For the text-containing cell, return its midpoint in (x, y) coordinate format. 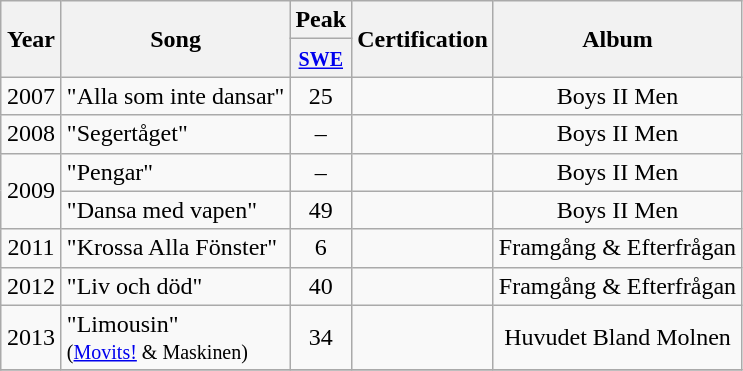
SWE (321, 58)
"Dansa med vapen" (176, 210)
"Alla som inte dansar" (176, 96)
Song (176, 39)
Peak (321, 20)
Certification (423, 39)
"Limousin" (Movits! & Maskinen) (176, 338)
Huvudet Bland Molnen (617, 338)
2007 (32, 96)
"Pengar" (176, 172)
2008 (32, 134)
"Liv och död" (176, 286)
49 (321, 210)
2013 (32, 338)
"Krossa Alla Fönster" (176, 248)
"Segertåget" (176, 134)
Year (32, 39)
2011 (32, 248)
34 (321, 338)
Album (617, 39)
25 (321, 96)
2012 (32, 286)
6 (321, 248)
40 (321, 286)
2009 (32, 191)
